Find where the given text appears and provide that cell's center as (X, Y) coordinate. 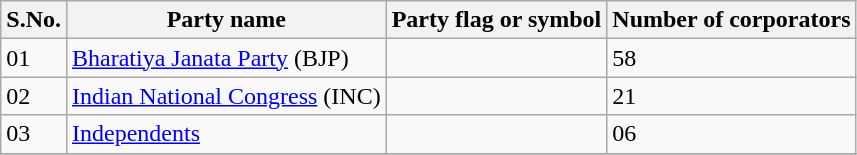
Bharatiya Janata Party (BJP) (226, 58)
Independents (226, 134)
S.No. (34, 20)
03 (34, 134)
21 (732, 96)
06 (732, 134)
02 (34, 96)
Party flag or symbol (496, 20)
58 (732, 58)
Number of corporators (732, 20)
Indian National Congress (INC) (226, 96)
01 (34, 58)
Party name (226, 20)
